Return [X, Y] of the center of cell containing provided text 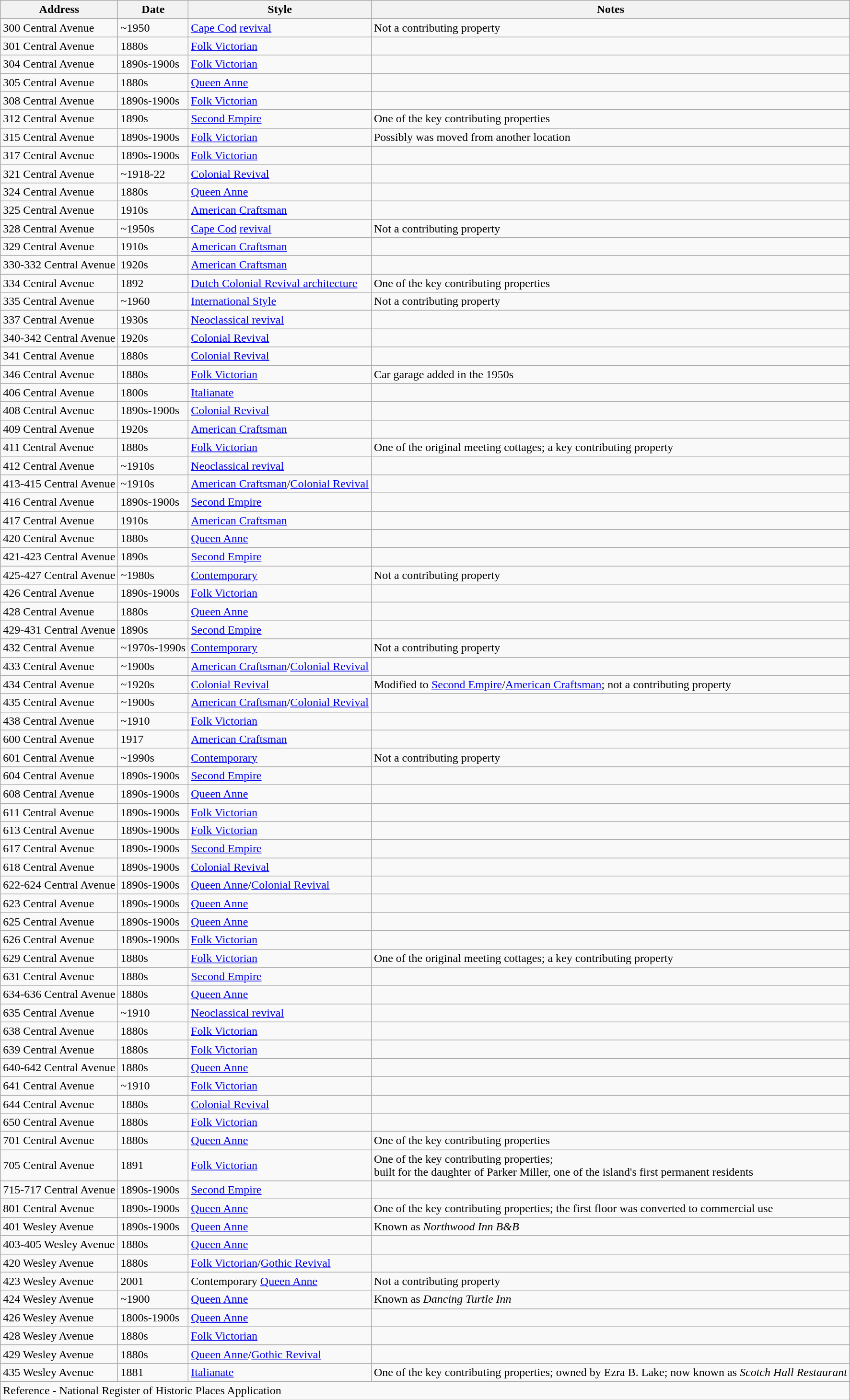
421-423 Central Avenue [59, 557]
One of the key contributing properties; built for the daughter of Parker Miller, one of the island's first permanent residents [610, 1166]
~1970s-1990s [153, 648]
Possibly was moved from another location [610, 137]
416 Central Avenue [59, 502]
626 Central Avenue [59, 940]
401 Wesley Avenue [59, 1226]
Reference - National Register of Historic Places Application [425, 1390]
312 Central Avenue [59, 119]
1891 [153, 1166]
428 Wesley Avenue [59, 1336]
305 Central Avenue [59, 82]
~1950s [153, 229]
417 Central Avenue [59, 520]
328 Central Avenue [59, 229]
Folk Victorian/Gothic Revival [280, 1263]
634-636 Central Avenue [59, 995]
435 Wesley Avenue [59, 1372]
1930s [153, 320]
623 Central Avenue [59, 903]
426 Central Avenue [59, 593]
~1920s [153, 684]
428 Central Avenue [59, 612]
2001 [153, 1281]
Date [153, 10]
408 Central Avenue [59, 411]
346 Central Avenue [59, 374]
Modified to Second Empire/American Craftsman; not a contributing property [610, 684]
321 Central Avenue [59, 174]
~1900 [153, 1299]
~1950 [153, 28]
304 Central Avenue [59, 64]
426 Wesley Avenue [59, 1318]
1881 [153, 1372]
308 Central Avenue [59, 101]
631 Central Avenue [59, 976]
434 Central Avenue [59, 684]
411 Central Avenue [59, 447]
341 Central Avenue [59, 356]
One of the key contributing properties; owned by Ezra B. Lake; now known as Scotch Hall Restaurant [610, 1372]
334 Central Avenue [59, 283]
1892 [153, 283]
317 Central Avenue [59, 155]
301 Central Avenue [59, 46]
432 Central Avenue [59, 648]
635 Central Avenue [59, 1013]
650 Central Avenue [59, 1122]
601 Central Avenue [59, 757]
640-642 Central Avenue [59, 1067]
701 Central Avenue [59, 1141]
611 Central Avenue [59, 812]
604 Central Avenue [59, 775]
~1990s [153, 757]
412 Central Avenue [59, 465]
438 Central Avenue [59, 721]
~1918-22 [153, 174]
330-332 Central Avenue [59, 265]
Notes [610, 10]
Queen Anne/Colonial Revival [280, 885]
641 Central Avenue [59, 1086]
315 Central Avenue [59, 137]
International Style [280, 301]
Queen Anne/Gothic Revival [280, 1354]
300 Central Avenue [59, 28]
~1960 [153, 301]
629 Central Avenue [59, 958]
622-624 Central Avenue [59, 885]
413-415 Central Avenue [59, 484]
335 Central Avenue [59, 301]
613 Central Avenue [59, 831]
1917 [153, 739]
340-342 Central Avenue [59, 338]
429-431 Central Avenue [59, 630]
423 Wesley Avenue [59, 1281]
406 Central Avenue [59, 393]
325 Central Avenue [59, 210]
~1980s [153, 575]
625 Central Avenue [59, 922]
617 Central Avenue [59, 849]
1800s [153, 393]
409 Central Avenue [59, 429]
424 Wesley Avenue [59, 1299]
425-427 Central Avenue [59, 575]
Dutch Colonial Revival architecture [280, 283]
644 Central Avenue [59, 1104]
Known as Dancing Turtle Inn [610, 1299]
715-717 Central Avenue [59, 1190]
433 Central Avenue [59, 666]
Style [280, 10]
618 Central Avenue [59, 867]
420 Central Avenue [59, 539]
329 Central Avenue [59, 247]
639 Central Avenue [59, 1049]
Known as Northwood Inn B&B [610, 1226]
324 Central Avenue [59, 192]
403-405 Wesley Avenue [59, 1245]
Contemporary Queen Anne [280, 1281]
Car garage added in the 1950s [610, 374]
1800s-1900s [153, 1318]
608 Central Avenue [59, 794]
429 Wesley Avenue [59, 1354]
638 Central Avenue [59, 1031]
420 Wesley Avenue [59, 1263]
705 Central Avenue [59, 1166]
One of the key contributing properties; the first floor was converted to commercial use [610, 1208]
600 Central Avenue [59, 739]
Address [59, 10]
801 Central Avenue [59, 1208]
337 Central Avenue [59, 320]
435 Central Avenue [59, 703]
